Identify which cell holds the provided text, then report its [x, y] central coordinate. 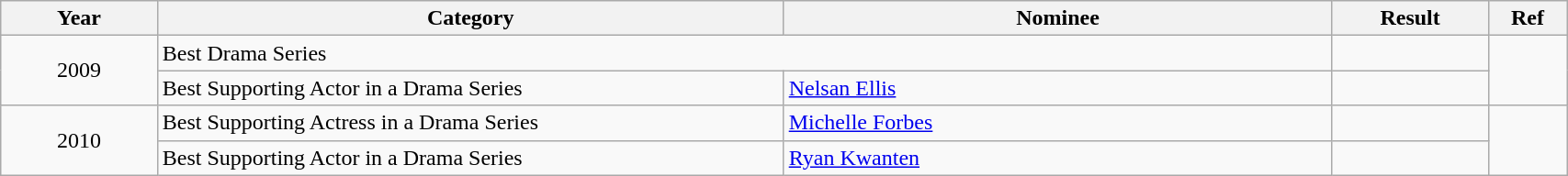
Result [1410, 18]
Michelle Forbes [1058, 123]
Best Supporting Actress in a Drama Series [470, 123]
Best Drama Series [744, 53]
Nominee [1058, 18]
Nelsan Ellis [1058, 88]
Category [470, 18]
Year [79, 18]
Ref [1527, 18]
Ryan Kwanten [1058, 158]
2010 [79, 140]
2009 [79, 71]
